Return the (x, y) coordinate for the center point of the cell that contains the specified text.  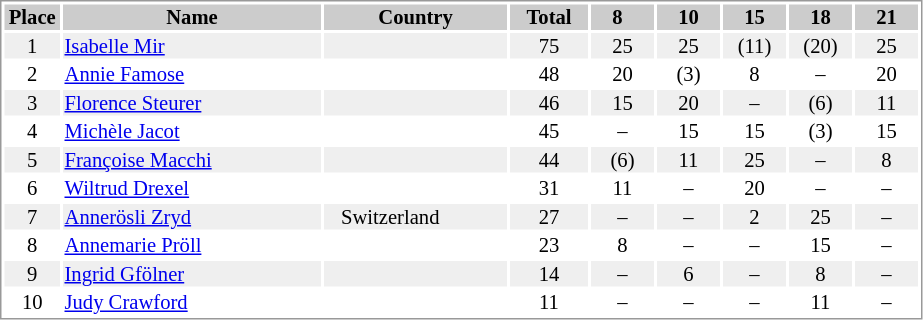
Annerösli Zryd (192, 217)
5 (32, 160)
3 (32, 103)
Total (549, 17)
Switzerland (416, 217)
18 (820, 17)
1 (32, 46)
(20) (820, 46)
(11) (754, 46)
Isabelle Mir (192, 46)
23 (549, 245)
Name (192, 17)
4 (32, 131)
9 (32, 274)
45 (549, 131)
Annemarie Pröll (192, 245)
Françoise Macchi (192, 160)
31 (549, 189)
14 (549, 274)
46 (549, 103)
Ingrid Gfölner (192, 274)
Wiltrud Drexel (192, 189)
75 (549, 46)
Place (32, 17)
Country (416, 17)
Annie Famose (192, 75)
Judy Crawford (192, 303)
44 (549, 160)
Michèle Jacot (192, 131)
Florence Steurer (192, 103)
21 (886, 17)
48 (549, 75)
7 (32, 217)
27 (549, 217)
